From the cell containing the given text, extract its center point as [x, y] coordinate. 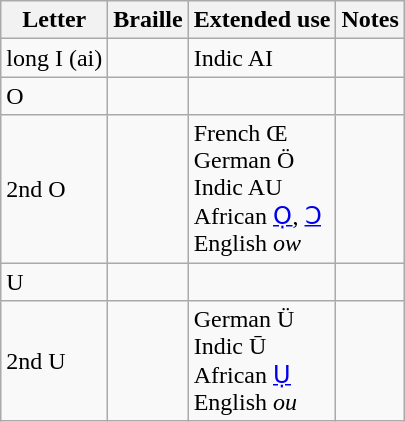
2nd U [54, 362]
Extended use [262, 20]
2nd O [54, 189]
O [54, 96]
U [54, 281]
German ÜIndic ŪAfrican ỤEnglish ou [262, 362]
Braille [148, 20]
Letter [54, 20]
Notes [370, 20]
Indic AI [262, 58]
French ŒGerman ÖIndic AUAfrican Ọ, ƆEnglish ow [262, 189]
long I (ai) [54, 58]
